Capture the cell that displays the provided text and extract its [X, Y] central coordinate. 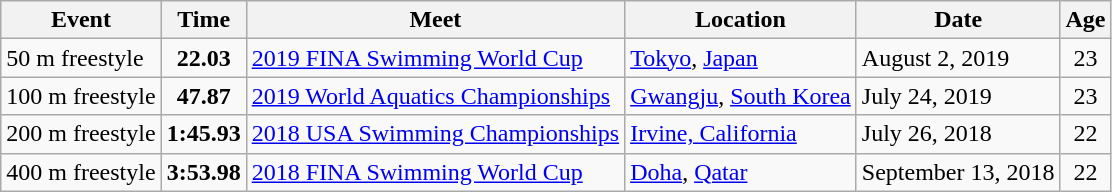
2019 FINA Swimming World Cup [435, 58]
Meet [435, 20]
47.87 [204, 96]
Tokyo, Japan [741, 58]
2018 FINA Swimming World Cup [435, 172]
1:45.93 [204, 134]
Irvine, California [741, 134]
Gwangju, South Korea [741, 96]
September 13, 2018 [958, 172]
Age [1086, 20]
100 m freestyle [81, 96]
Location [741, 20]
200 m freestyle [81, 134]
2019 World Aquatics Championships [435, 96]
Date [958, 20]
Doha, Qatar [741, 172]
Event [81, 20]
August 2, 2019 [958, 58]
Time [204, 20]
2018 USA Swimming Championships [435, 134]
50 m freestyle [81, 58]
400 m freestyle [81, 172]
22.03 [204, 58]
July 26, 2018 [958, 134]
3:53.98 [204, 172]
July 24, 2019 [958, 96]
